Return the (X, Y) coordinate for the center point of the cell that contains the specified text.  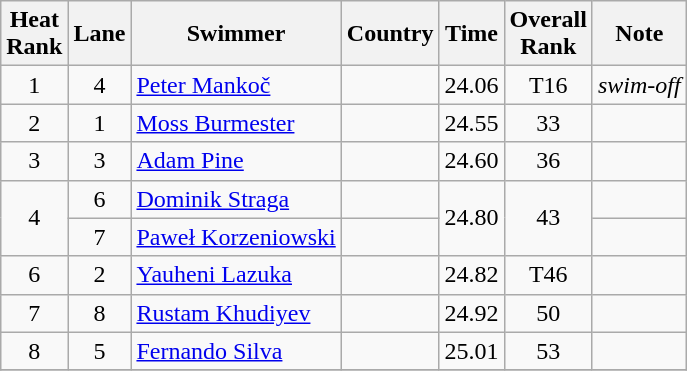
43 (548, 218)
Rustam Khudiyev (236, 313)
Note (639, 34)
Heat Rank (34, 34)
Swimmer (236, 34)
Fernando Silva (236, 351)
Yauheni Lazuka (236, 275)
24.82 (472, 275)
Paweł Korzeniowski (236, 237)
Time (472, 34)
Lane (100, 34)
53 (548, 351)
24.60 (472, 161)
Moss Burmester (236, 123)
T46 (548, 275)
Peter Mankoč (236, 85)
24.92 (472, 313)
33 (548, 123)
Dominik Straga (236, 199)
24.80 (472, 218)
25.01 (472, 351)
50 (548, 313)
OverallRank (548, 34)
36 (548, 161)
Adam Pine (236, 161)
5 (100, 351)
T16 (548, 85)
24.06 (472, 85)
24.55 (472, 123)
Country (390, 34)
swim-off (639, 85)
